Pinpoint the cell where the given text exists, returning its (x, y) midpoint coordinate. 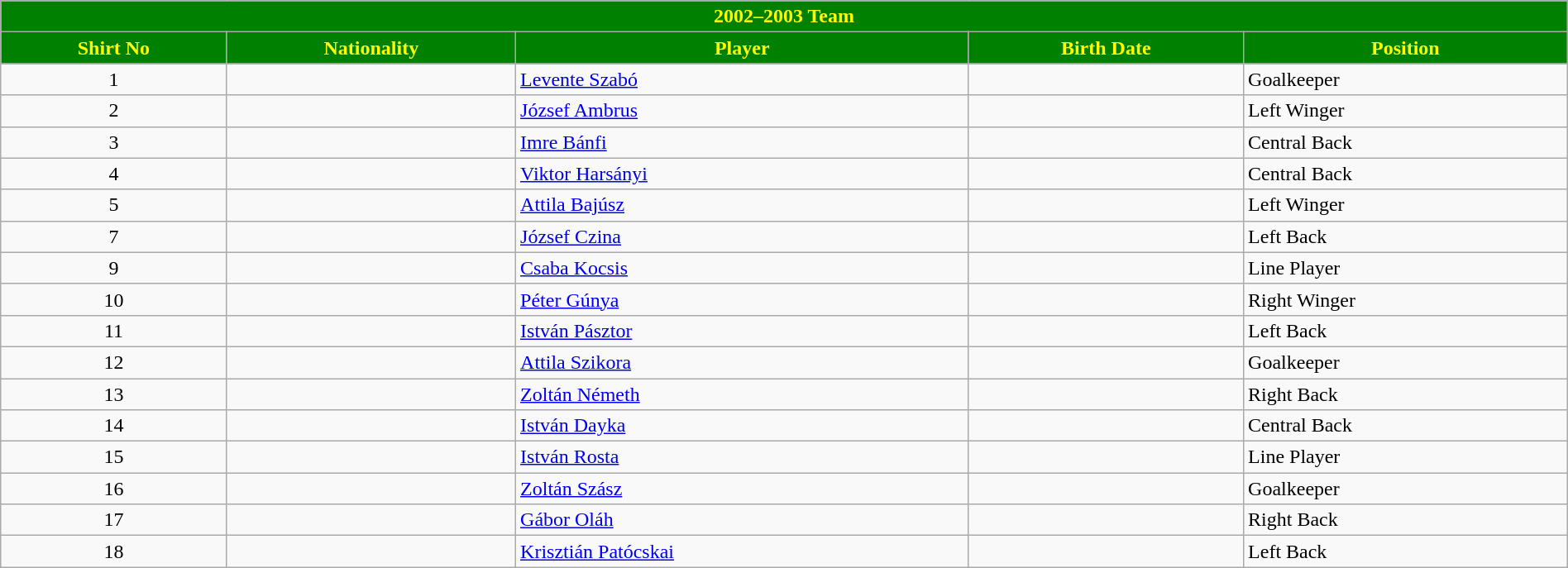
Gábor Oláh (743, 520)
Attila Szikora (743, 362)
10 (114, 299)
Attila Bajúsz (743, 205)
11 (114, 331)
14 (114, 426)
Csaba Kocsis (743, 268)
István Rosta (743, 457)
Right Winger (1406, 299)
3 (114, 142)
2002–2003 Team (784, 17)
József Czina (743, 236)
István Dayka (743, 426)
Péter Gúnya (743, 299)
Birth Date (1107, 48)
5 (114, 205)
7 (114, 236)
István Pásztor (743, 331)
1 (114, 79)
Zoltán Szász (743, 489)
Imre Bánfi (743, 142)
Krisztián Patócskai (743, 551)
Nationality (370, 48)
4 (114, 174)
Levente Szabó (743, 79)
18 (114, 551)
17 (114, 520)
Position (1406, 48)
16 (114, 489)
Zoltán Németh (743, 394)
13 (114, 394)
Viktor Harsányi (743, 174)
15 (114, 457)
József Ambrus (743, 111)
Shirt No (114, 48)
Player (743, 48)
12 (114, 362)
2 (114, 111)
9 (114, 268)
